Locate the cell with the specified text and output its (X, Y) center coordinate. 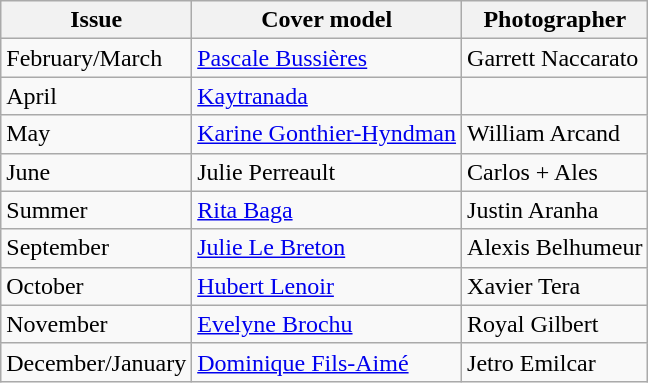
Julie Perreault (327, 172)
April (96, 96)
Justin Aranha (555, 210)
William Arcand (555, 134)
Pascale Bussières (327, 58)
Jetro Emilcar (555, 362)
Royal Gilbert (555, 324)
December/January (96, 362)
Photographer (555, 20)
June (96, 172)
Dominique Fils-Aimé (327, 362)
Rita Baga (327, 210)
Issue (96, 20)
Garrett Naccarato (555, 58)
Kaytranada (327, 96)
Xavier Tera (555, 286)
Evelyne Brochu (327, 324)
Julie Le Breton (327, 248)
Karine Gonthier-Hyndman (327, 134)
October (96, 286)
November (96, 324)
February/March (96, 58)
Alexis Belhumeur (555, 248)
September (96, 248)
Summer (96, 210)
Hubert Lenoir (327, 286)
May (96, 134)
Cover model (327, 20)
Carlos + Ales (555, 172)
